Detect which cell encompasses the target text, then output its (x, y) center coordinate. 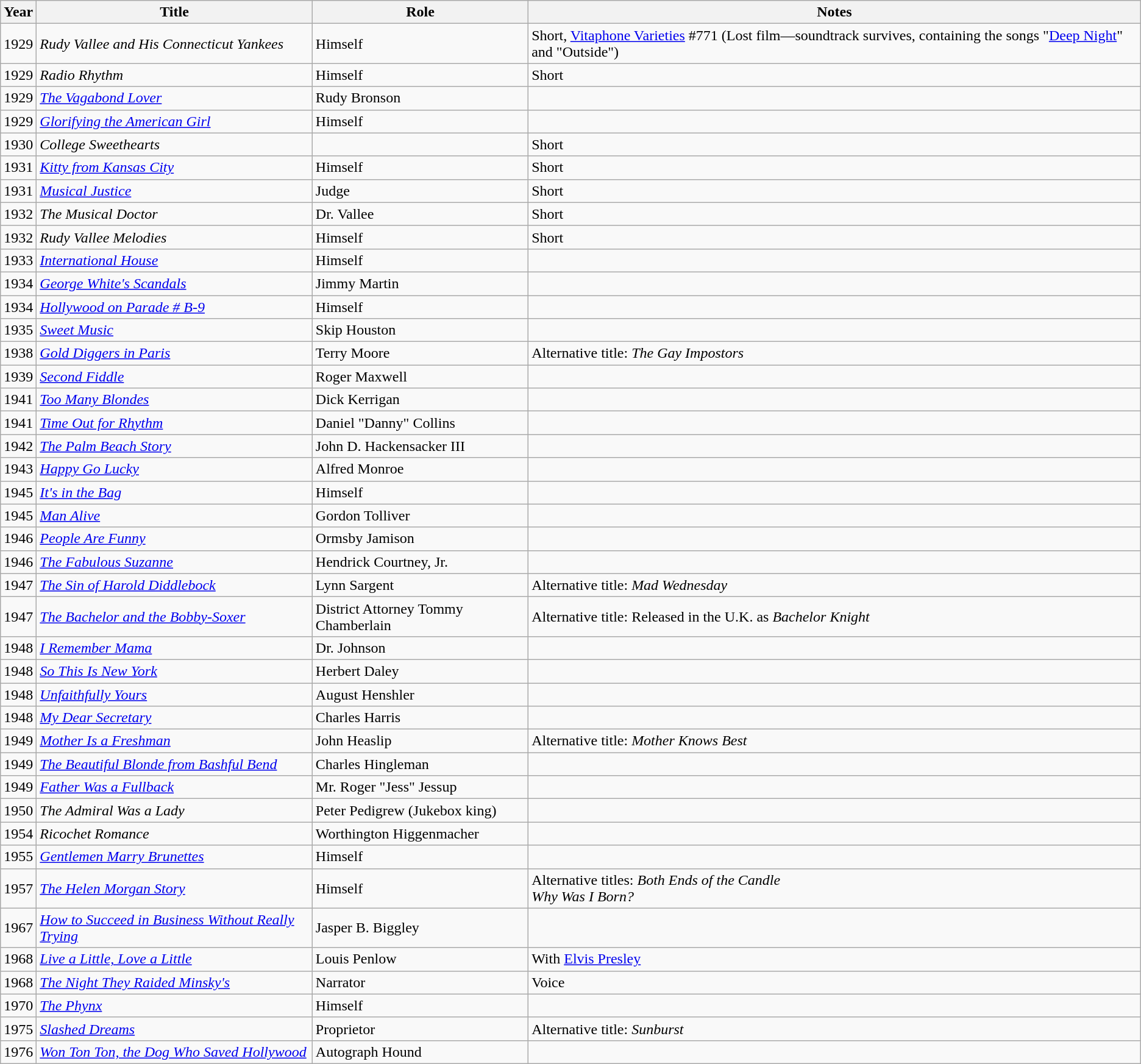
The Beautiful Blonde from Bashful Bend (174, 764)
My Dear Secretary (174, 718)
Time Out for Rhythm (174, 423)
International House (174, 260)
Hendrick Courtney, Jr. (420, 562)
Won Ton Ton, the Dog Who Saved Hollywood (174, 1052)
Title (174, 12)
Radio Rhythm (174, 75)
College Sweethearts (174, 144)
Notes (835, 12)
1970 (18, 1005)
Dr. Vallee (420, 214)
Judge (420, 191)
Alternative title: Mad Wednesday (835, 585)
Alfred Monroe (420, 469)
Rudy Bronson (420, 98)
The Vagabond Lover (174, 98)
Peter Pedigrew (Jukebox king) (420, 810)
Herbert Daley (420, 671)
The Bachelor and the Bobby-Soxer (174, 617)
1967 (18, 927)
Father Was a Fullback (174, 787)
Second Fiddle (174, 377)
The Fabulous Suzanne (174, 562)
Alternative title: Released in the U.K. as Bachelor Knight (835, 617)
John D. Hackensacker III (420, 446)
How to Succeed in Business Without Really Trying (174, 927)
Ormsby Jamison (420, 539)
1975 (18, 1029)
The Palm Beach Story (174, 446)
Roger Maxwell (420, 377)
Gold Diggers in Paris (174, 353)
Jasper B. Biggley (420, 927)
1938 (18, 353)
With Elvis Presley (835, 959)
Proprietor (420, 1029)
George White's Scandals (174, 283)
1954 (18, 834)
Live a Little, Love a Little (174, 959)
Louis Penlow (420, 959)
The Night They Raided Minsky's (174, 982)
Ricochet Romance (174, 834)
Daniel "Danny" Collins (420, 423)
Jimmy Martin (420, 283)
Glorifying the American Girl (174, 121)
Slashed Dreams (174, 1029)
Short, Vitaphone Varieties #771 (Lost film—soundtrack survives, containing the songs "Deep Night" and "Outside") (835, 44)
I Remember Mama (174, 648)
Charles Hingleman (420, 764)
Skip Houston (420, 330)
1950 (18, 810)
So This Is New York (174, 671)
1930 (18, 144)
Worthington Higgenmacher (420, 834)
1939 (18, 377)
People Are Funny (174, 539)
1942 (18, 446)
Unfaithfully Yours (174, 694)
Gentlemen Marry Brunettes (174, 857)
The Helen Morgan Story (174, 888)
Mr. Roger "Jess" Jessup (420, 787)
Alternative titles: Both Ends of the CandleWhy Was I Born? (835, 888)
1935 (18, 330)
District Attorney Tommy Chamberlain (420, 617)
Alternative title: Mother Knows Best (835, 741)
Charles Harris (420, 718)
Hollywood on Parade # B-9 (174, 307)
Sweet Music (174, 330)
Voice (835, 982)
Terry Moore (420, 353)
The Phynx (174, 1005)
Musical Justice (174, 191)
Narrator (420, 982)
Lynn Sargent (420, 585)
Mother Is a Freshman (174, 741)
Autograph Hound (420, 1052)
Gordon Tolliver (420, 516)
August Henshler (420, 694)
Alternative title: Sunburst (835, 1029)
Kitty from Kansas City (174, 168)
Happy Go Lucky (174, 469)
Dick Kerrigan (420, 400)
The Sin of Harold Diddlebock (174, 585)
Too Many Blondes (174, 400)
1933 (18, 260)
The Musical Doctor (174, 214)
1957 (18, 888)
Alternative title: The Gay Impostors (835, 353)
1976 (18, 1052)
Role (420, 12)
Dr. Johnson (420, 648)
Rudy Vallee and His Connecticut Yankees (174, 44)
1955 (18, 857)
John Heaslip (420, 741)
It's in the Bag (174, 492)
Man Alive (174, 516)
The Admiral Was a Lady (174, 810)
Year (18, 12)
Rudy Vallee Melodies (174, 237)
1943 (18, 469)
